Output the [X, Y] coordinate of the center of the cell containing the given text.  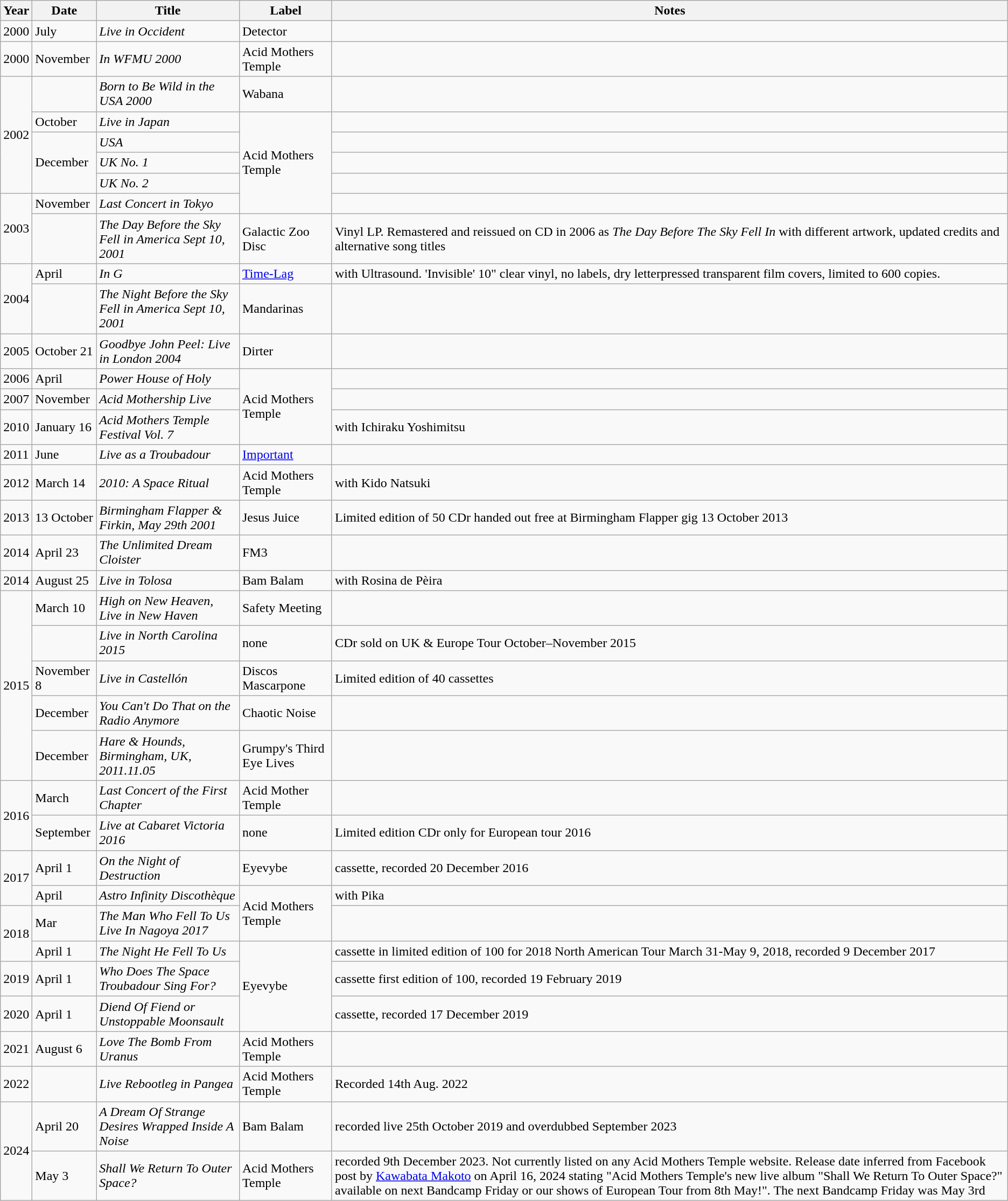
2017 [16, 879]
Acid Mothership Live [168, 399]
cassette, recorded 17 December 2019 [670, 1014]
March [65, 798]
May 3 [65, 1176]
2010 [16, 427]
2010: A Space Ritual [168, 482]
Year [16, 11]
High on New Heaven, Live in New Haven [168, 608]
In WFMU 2000 [168, 59]
Birmingham Flapper & Firkin, May 29th 2001 [168, 518]
Vinyl LP. Remastered and reissued on CD in 2006 as The Day Before The Sky Fell In with different artwork, updated credits and alternative song titles [670, 238]
2012 [16, 482]
2004 [16, 298]
In G [168, 273]
August 6 [65, 1049]
October 21 [65, 351]
Live in Castellón [168, 678]
with Ultrasound. 'Invisible' 10" clear vinyl, no labels, dry letterpressed transparent film covers, limited to 600 copies. [670, 273]
Dirter [285, 351]
2002 [16, 135]
The Unlimited Dream Cloister [168, 552]
2020 [16, 1014]
2019 [16, 979]
2013 [16, 518]
Diend Of Fiend or Unstoppable Moonsault [168, 1014]
with Pika [670, 896]
2016 [16, 815]
November 8 [65, 678]
Grumpy's Third Eye Lives [285, 755]
The Man Who Fell To Us Live In Nagoya 2017 [168, 924]
August 25 [65, 580]
Who Does The Space Troubadour Sing For? [168, 979]
April 20 [65, 1126]
CDr sold on UK & Europe Tour October–November 2015 [670, 643]
March 10 [65, 608]
Date [65, 11]
Last Concert of the First Chapter [168, 798]
Limited edition of 40 cassettes [670, 678]
A Dream Of Strange Desires Wrapped Inside A Noise [168, 1126]
Title [168, 11]
with Ichiraku Yoshimitsu [670, 427]
recorded live 25th October 2019 and overdubbed September 2023 [670, 1126]
2018 [16, 933]
with Kido Natsuki [670, 482]
The Day Before the Sky Fell in America Sept 10, 2001 [168, 238]
Mar [65, 924]
Recorded 14th Aug. 2022 [670, 1084]
2021 [16, 1049]
Born to Be Wild in the USA 2000 [168, 94]
June [65, 455]
Galactic Zoo Disc [285, 238]
with Rosina de Pèira [670, 580]
Label [285, 11]
cassette first edition of 100, recorded 19 February 2019 [670, 979]
Jesus Juice [285, 518]
Limited edition of 50 CDr handed out free at Birmingham Flapper gig 13 October 2013 [670, 518]
Detector [285, 31]
Notes [670, 11]
The Night Before the Sky Fell in America Sept 10, 2001 [168, 308]
cassette in limited edition of 100 for 2018 North American Tour March 31-May 9, 2018, recorded 9 December 2017 [670, 951]
Acid Mother Temple [285, 798]
2006 [16, 379]
2022 [16, 1084]
Live in Occident [168, 31]
Acid Mothers Temple Festival Vol. 7 [168, 427]
Shall We Return To Outer Space? [168, 1176]
Time-Lag [285, 273]
Power House of Holy [168, 379]
13 October [65, 518]
Limited edition CDr only for European tour 2016 [670, 832]
Live at Cabaret Victoria 2016 [168, 832]
Chaotic Noise [285, 713]
2015 [16, 685]
UK No. 1 [168, 163]
UK No. 2 [168, 183]
October [65, 122]
Live in North Carolina 2015 [168, 643]
Last Concert in Tokyo [168, 203]
USA [168, 142]
You Can't Do That on the Radio Anymore [168, 713]
2003 [16, 228]
Hare & Hounds, Birmingham, UK, 2011.11.05 [168, 755]
Live as a Troubadour [168, 455]
Live Rebootleg in Pangea [168, 1084]
July [65, 31]
Love The Bomb From Uranus [168, 1049]
2011 [16, 455]
FM3 [285, 552]
March 14 [65, 482]
2005 [16, 351]
cassette, recorded 20 December 2016 [670, 868]
Discos Mascarpone [285, 678]
April 23 [65, 552]
Safety Meeting [285, 608]
Mandarinas [285, 308]
The Night He Fell To Us [168, 951]
Astro Infinity Discothèque [168, 896]
Wabana [285, 94]
Goodbye John Peel: Live in London 2004 [168, 351]
2007 [16, 399]
Live in Tolosa [168, 580]
January 16 [65, 427]
September [65, 832]
Live in Japan [168, 122]
Important [285, 455]
2024 [16, 1151]
On the Night of Destruction [168, 868]
